Detect which cell encompasses the target text, then output its [x, y] center coordinate. 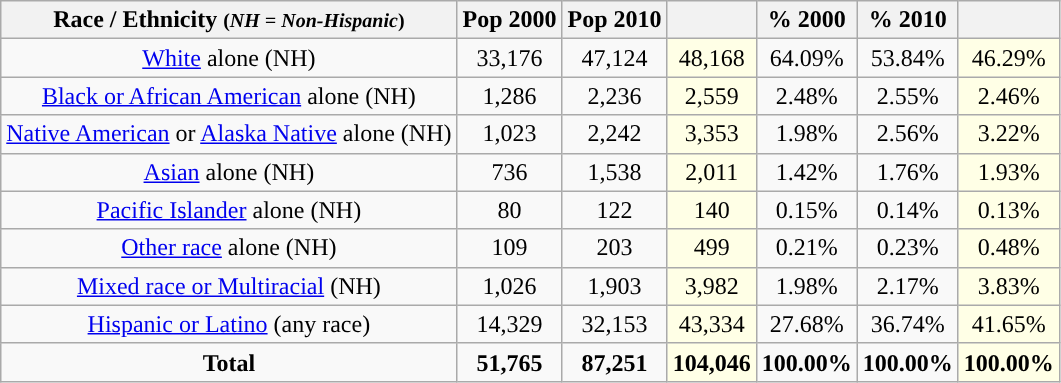
Black or African American alone (NH) [229, 96]
47,124 [614, 58]
% 2010 [908, 20]
140 [712, 210]
2.48% [806, 96]
Native American or Alaska Native alone (NH) [229, 134]
33,176 [510, 58]
2,242 [614, 134]
Asian alone (NH) [229, 172]
3,982 [712, 286]
Pop 2000 [510, 20]
104,046 [712, 362]
0.23% [908, 248]
White alone (NH) [229, 58]
36.74% [908, 324]
Hispanic or Latino (any race) [229, 324]
46.29% [1008, 58]
Total [229, 362]
48,168 [712, 58]
0.13% [1008, 210]
1.93% [1008, 172]
Race / Ethnicity (NH = Non-Hispanic) [229, 20]
1,538 [614, 172]
14,329 [510, 324]
2.46% [1008, 96]
2,236 [614, 96]
736 [510, 172]
51,765 [510, 362]
3,353 [712, 134]
0.48% [1008, 248]
64.09% [806, 58]
2,559 [712, 96]
41.65% [1008, 324]
0.21% [806, 248]
Pacific Islander alone (NH) [229, 210]
1,023 [510, 134]
% 2000 [806, 20]
2,011 [712, 172]
109 [510, 248]
1,286 [510, 96]
1,903 [614, 286]
122 [614, 210]
3.83% [1008, 286]
2.17% [908, 286]
2.55% [908, 96]
1.76% [908, 172]
87,251 [614, 362]
Mixed race or Multiracial (NH) [229, 286]
Pop 2010 [614, 20]
27.68% [806, 324]
32,153 [614, 324]
2.56% [908, 134]
1.42% [806, 172]
0.14% [908, 210]
53.84% [908, 58]
499 [712, 248]
43,334 [712, 324]
0.15% [806, 210]
Other race alone (NH) [229, 248]
80 [510, 210]
1,026 [510, 286]
3.22% [1008, 134]
203 [614, 248]
